Capture the cell that displays the provided text and extract its (x, y) central coordinate. 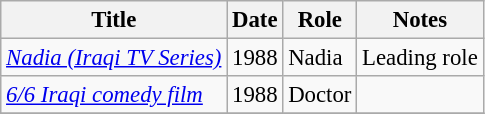
Title (114, 20)
Notes (420, 20)
Doctor (320, 95)
Nadia (Iraqi TV Series) (114, 58)
Nadia (320, 58)
Leading role (420, 58)
Date (255, 20)
Role (320, 20)
6/6 Iraqi comedy film (114, 95)
